Capture the cell that displays the provided text and extract its [x, y] central coordinate. 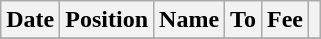
Date [30, 20]
Name [190, 20]
Position [107, 20]
Fee [284, 20]
To [244, 20]
